Determine the (x, y) coordinate at the center of the cell enclosing the given text.  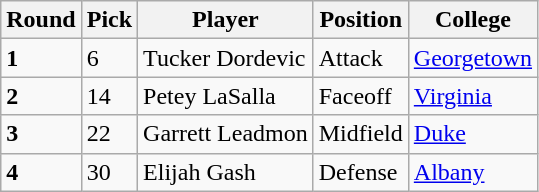
Attack (360, 58)
Tucker Dordevic (226, 58)
Georgetown (472, 58)
Virginia (472, 96)
14 (109, 96)
1 (41, 58)
College (472, 20)
Duke (472, 134)
4 (41, 172)
Player (226, 20)
Faceoff (360, 96)
3 (41, 134)
Defense (360, 172)
Garrett Leadmon (226, 134)
Albany (472, 172)
Round (41, 20)
Midfield (360, 134)
6 (109, 58)
2 (41, 96)
22 (109, 134)
Elijah Gash (226, 172)
Petey LaSalla (226, 96)
30 (109, 172)
Pick (109, 20)
Position (360, 20)
